Determine the (X, Y) coordinate at the center of the cell enclosing the given text.  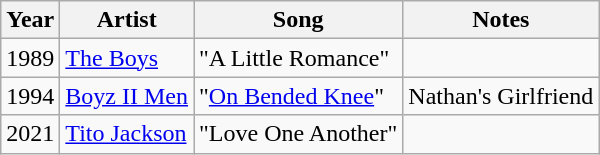
"A Little Romance" (298, 58)
Tito Jackson (127, 134)
Year (30, 20)
Boyz II Men (127, 96)
Notes (501, 20)
"On Bended Knee" (298, 96)
1989 (30, 58)
2021 (30, 134)
"Love One Another" (298, 134)
Artist (127, 20)
Nathan's Girlfriend (501, 96)
Song (298, 20)
1994 (30, 96)
The Boys (127, 58)
